Extract the [x, y] coordinate from the center of the cell holding the provided text.  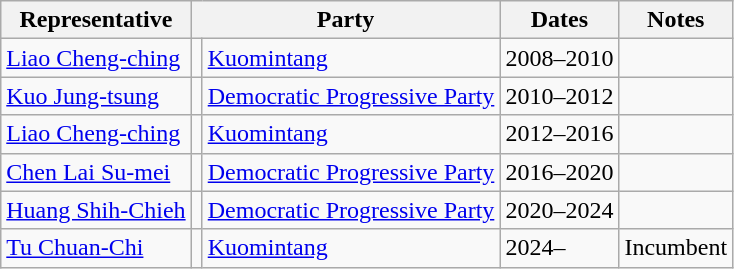
2024– [560, 248]
Dates [560, 20]
Tu Chuan-Chi [96, 248]
Huang Shih-Chieh [96, 210]
2016–2020 [560, 172]
Chen Lai Su-mei [96, 172]
2008–2010 [560, 58]
2010–2012 [560, 96]
Representative [96, 20]
Notes [676, 20]
Kuo Jung-tsung [96, 96]
Incumbent [676, 248]
Party [346, 20]
2012–2016 [560, 134]
2020–2024 [560, 210]
